Search for the cell housing the specified text and yield its (X, Y) center coordinate. 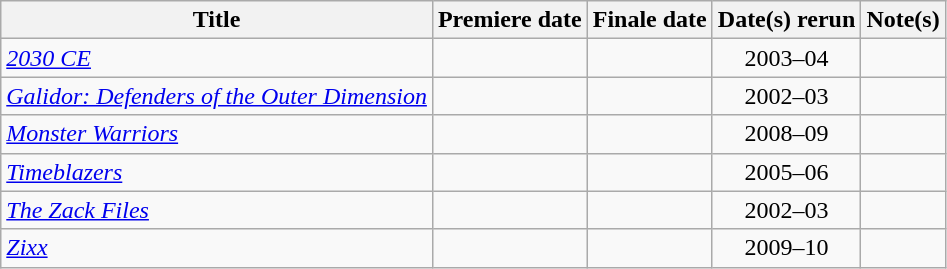
Galidor: Defenders of the Outer Dimension (217, 96)
Timeblazers (217, 172)
Note(s) (903, 20)
Zixx (217, 248)
2008–09 (786, 134)
Monster Warriors (217, 134)
2030 CE (217, 58)
2005–06 (786, 172)
Finale date (650, 20)
Date(s) rerun (786, 20)
Title (217, 20)
Premiere date (510, 20)
2009–10 (786, 248)
2003–04 (786, 58)
The Zack Files (217, 210)
